Return the [X, Y] coordinate for the center point of the cell that contains the specified text.  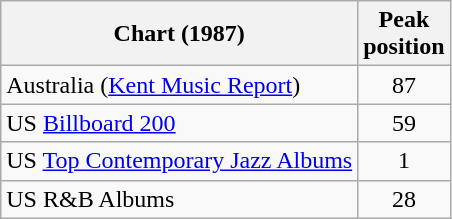
Chart (1987) [180, 34]
28 [404, 199]
US Top Contemporary Jazz Albums [180, 161]
87 [404, 85]
Peakposition [404, 34]
1 [404, 161]
US R&B Albums [180, 199]
US Billboard 200 [180, 123]
Australia (Kent Music Report) [180, 85]
59 [404, 123]
